Detect which cell encompasses the target text, then output its (x, y) center coordinate. 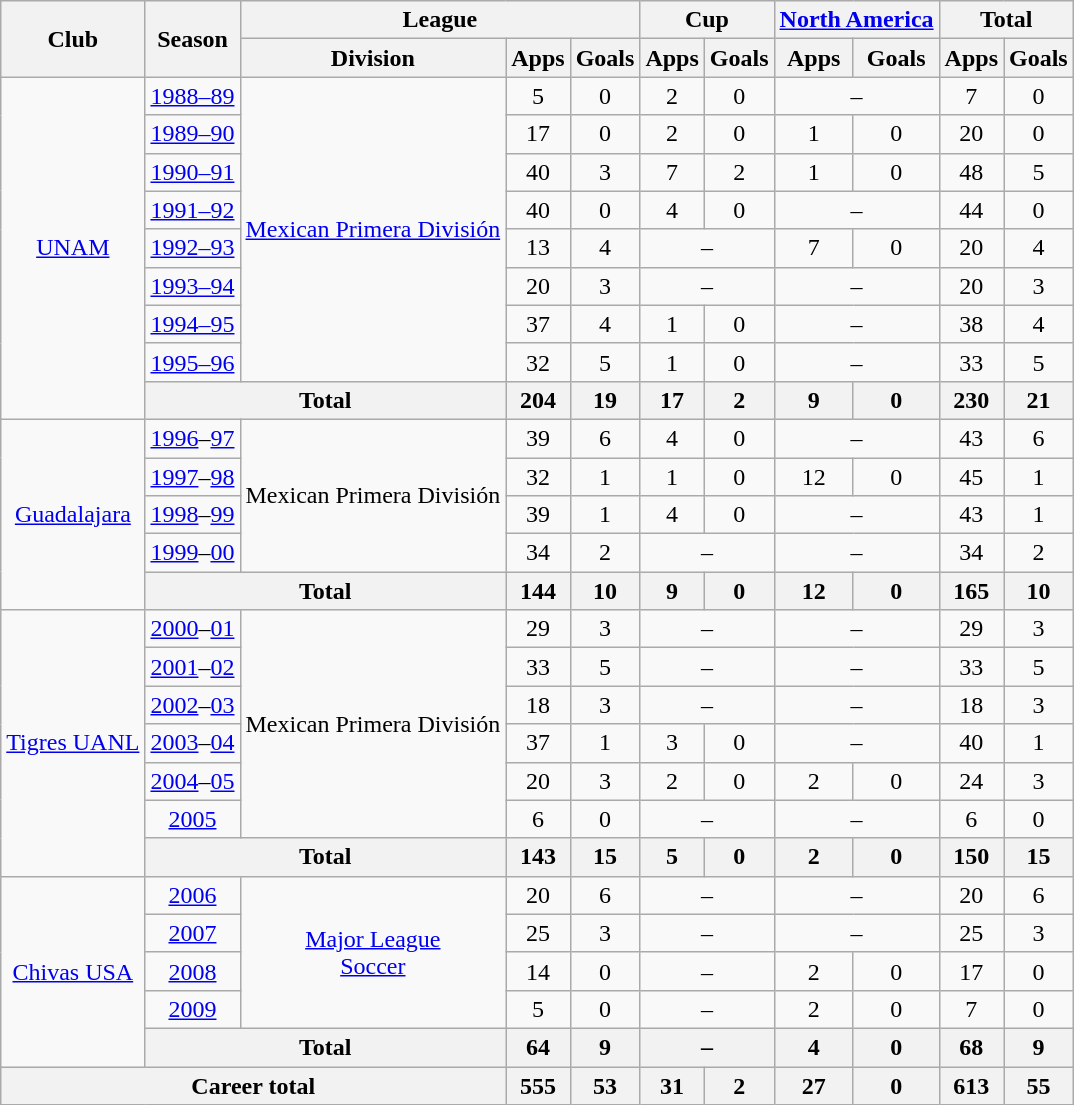
1989–90 (192, 134)
Club (73, 39)
2009 (192, 1009)
1994–95 (192, 324)
1991–92 (192, 210)
165 (971, 591)
27 (814, 1085)
48 (971, 172)
613 (971, 1085)
1993–94 (192, 286)
North America (856, 20)
2004–05 (192, 781)
Major LeagueSoccer (373, 952)
Chivas USA (73, 971)
Career total (254, 1085)
38 (971, 324)
Division (373, 58)
1999–00 (192, 553)
44 (971, 210)
14 (538, 971)
UNAM (73, 248)
555 (538, 1085)
55 (1039, 1085)
Guadalajara (73, 514)
1988–89 (192, 96)
21 (1039, 400)
13 (538, 248)
2007 (192, 933)
1992–93 (192, 248)
150 (971, 857)
144 (538, 591)
24 (971, 781)
2003–04 (192, 743)
Tigres UANL (73, 743)
Season (192, 39)
19 (605, 400)
143 (538, 857)
2008 (192, 971)
68 (971, 1047)
204 (538, 400)
64 (538, 1047)
2000–01 (192, 629)
230 (971, 400)
2005 (192, 819)
2002–03 (192, 705)
League (440, 20)
31 (672, 1085)
2006 (192, 895)
53 (605, 1085)
1998–99 (192, 515)
1997–98 (192, 477)
1996–97 (192, 438)
Cup (707, 20)
1995–96 (192, 362)
1990–91 (192, 172)
45 (971, 477)
2001–02 (192, 667)
